Extract the (x, y) coordinate from the center of the cell holding the provided text.  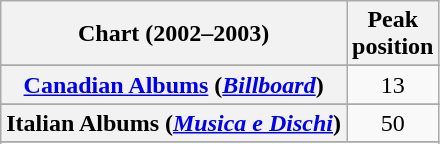
Chart (2002–2003) (174, 34)
Peakposition (393, 34)
Canadian Albums (Billboard) (174, 85)
50 (393, 123)
Italian Albums (Musica e Dischi) (174, 123)
13 (393, 85)
